Scan for the cell matching the given text and deliver its (x, y) coordinate at center. 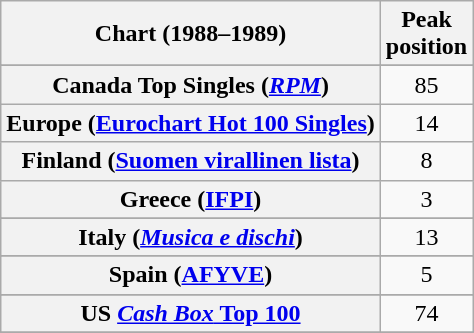
Finland (Suomen virallinen lista) (191, 161)
Chart (1988–1989) (191, 34)
8 (426, 161)
Europe (Eurochart Hot 100 Singles) (191, 123)
Canada Top Singles (RPM) (191, 85)
Peakposition (426, 34)
74 (426, 313)
3 (426, 199)
Spain (AFYVE) (191, 275)
5 (426, 275)
Greece (IFPI) (191, 199)
85 (426, 85)
US Cash Box Top 100 (191, 313)
Italy (Musica e dischi) (191, 237)
14 (426, 123)
13 (426, 237)
